Return the (x, y) coordinate for the center point of the cell that contains the specified text.  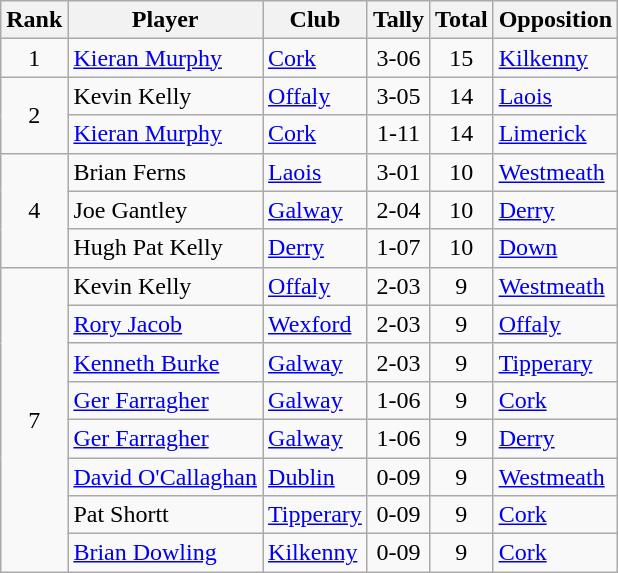
Tally (398, 20)
Brian Dowling (166, 553)
1 (34, 58)
3-05 (398, 96)
3-06 (398, 58)
Total (462, 20)
Joe Gantley (166, 210)
1-11 (398, 134)
Limerick (555, 134)
Rory Jacob (166, 324)
2-04 (398, 210)
Player (166, 20)
Kenneth Burke (166, 362)
1-07 (398, 248)
David O'Callaghan (166, 477)
4 (34, 210)
Opposition (555, 20)
Hugh Pat Kelly (166, 248)
Brian Ferns (166, 172)
Dublin (316, 477)
7 (34, 419)
2 (34, 115)
3-01 (398, 172)
Club (316, 20)
Pat Shortt (166, 515)
Wexford (316, 324)
15 (462, 58)
Rank (34, 20)
Down (555, 248)
